Identify which cell holds the provided text, then report its (X, Y) central coordinate. 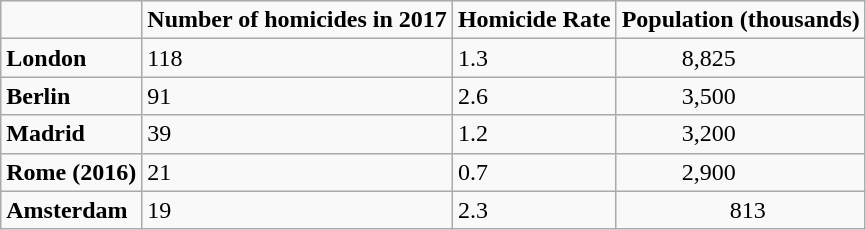
0.7 (534, 172)
1.2 (534, 134)
91 (298, 96)
2.6 (534, 96)
Amsterdam (72, 210)
Population (thousands) (740, 20)
3,500 (740, 96)
813 (740, 210)
3,200 (740, 134)
Homicide Rate (534, 20)
19 (298, 210)
2.3 (534, 210)
1.3 (534, 58)
Number of homicides in 2017 (298, 20)
118 (298, 58)
London (72, 58)
8,825 (740, 58)
2,900 (740, 172)
21 (298, 172)
Madrid (72, 134)
39 (298, 134)
Berlin (72, 96)
Rome (2016) (72, 172)
